From the cell containing the given text, extract its center point as (X, Y) coordinate. 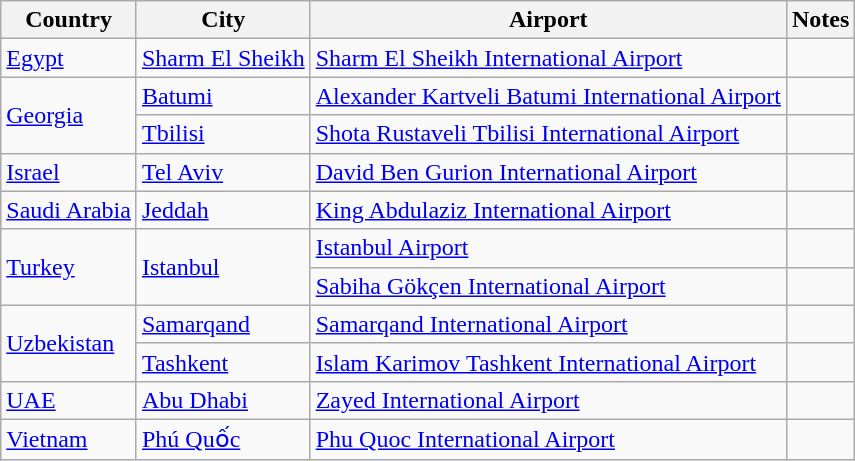
Phú Quốc (223, 439)
Phu Quoc International Airport (548, 439)
Sharm El Sheikh (223, 58)
Istanbul Airport (548, 248)
King Abdulaziz International Airport (548, 210)
David Ben Gurion International Airport (548, 172)
Alexander Kartveli Batumi International Airport (548, 96)
Samarqand (223, 324)
Samarqand International Airport (548, 324)
Istanbul (223, 267)
Turkey (69, 267)
Egypt (69, 58)
Saudi Arabia (69, 210)
Islam Karimov Tashkent International Airport (548, 362)
UAE (69, 400)
Airport (548, 20)
Abu Dhabi (223, 400)
Tashkent (223, 362)
Batumi (223, 96)
Zayed International Airport (548, 400)
Georgia (69, 115)
Tel Aviv (223, 172)
Tbilisi (223, 134)
Notes (820, 20)
Country (69, 20)
Israel (69, 172)
Jeddah (223, 210)
Vietnam (69, 439)
Shota Rustaveli Tbilisi International Airport (548, 134)
Uzbekistan (69, 343)
Sabiha Gökçen International Airport (548, 286)
City (223, 20)
Sharm El Sheikh International Airport (548, 58)
